Capture the cell that displays the provided text and extract its [x, y] central coordinate. 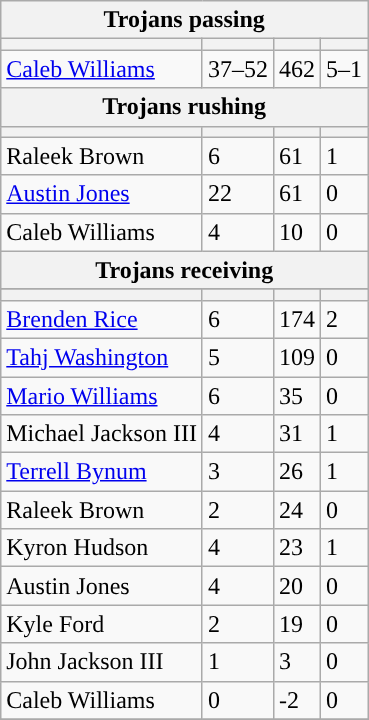
Trojans passing [184, 20]
Brenden Rice [102, 319]
Kyle Ford [102, 624]
35 [296, 395]
24 [296, 510]
John Jackson III [102, 662]
10 [296, 232]
Trojans rushing [184, 107]
Terrell Bynum [102, 472]
109 [296, 357]
37–52 [238, 69]
-2 [296, 700]
20 [296, 586]
19 [296, 624]
Michael Jackson III [102, 434]
462 [296, 69]
174 [296, 319]
Tahj Washington [102, 357]
23 [296, 548]
26 [296, 472]
31 [296, 434]
5–1 [344, 69]
Trojans receiving [184, 270]
22 [238, 194]
Kyron Hudson [102, 548]
5 [238, 357]
Mario Williams [102, 395]
